Determine the (x, y) coordinate at the center of the cell enclosing the given text.  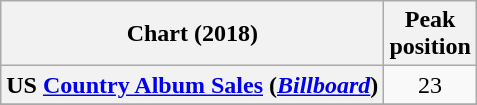
Chart (2018) (192, 34)
US Country Album Sales (Billboard) (192, 85)
Peak position (430, 34)
23 (430, 85)
